Scan for the cell matching the given text and deliver its [X, Y] coordinate at center. 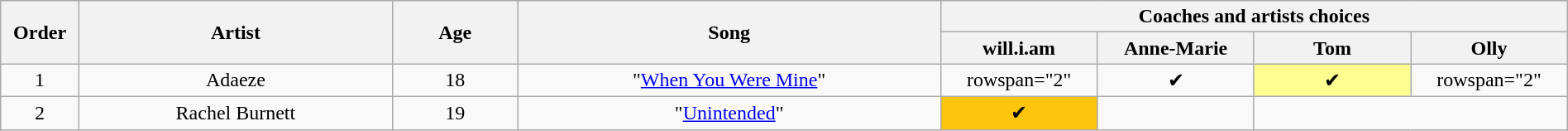
18 [455, 80]
Olly [1489, 48]
will.i.am [1019, 48]
Rachel Burnett [235, 113]
Song [729, 32]
2 [40, 113]
"When You Were Mine" [729, 80]
19 [455, 113]
Artist [235, 32]
Adaeze [235, 80]
Age [455, 32]
Anne-Marie [1176, 48]
Tom [1331, 48]
Coaches and artists choices [1254, 17]
1 [40, 80]
Order [40, 32]
"Unintended" [729, 113]
